Determine the (X, Y) coordinate at the center of the cell enclosing the given text.  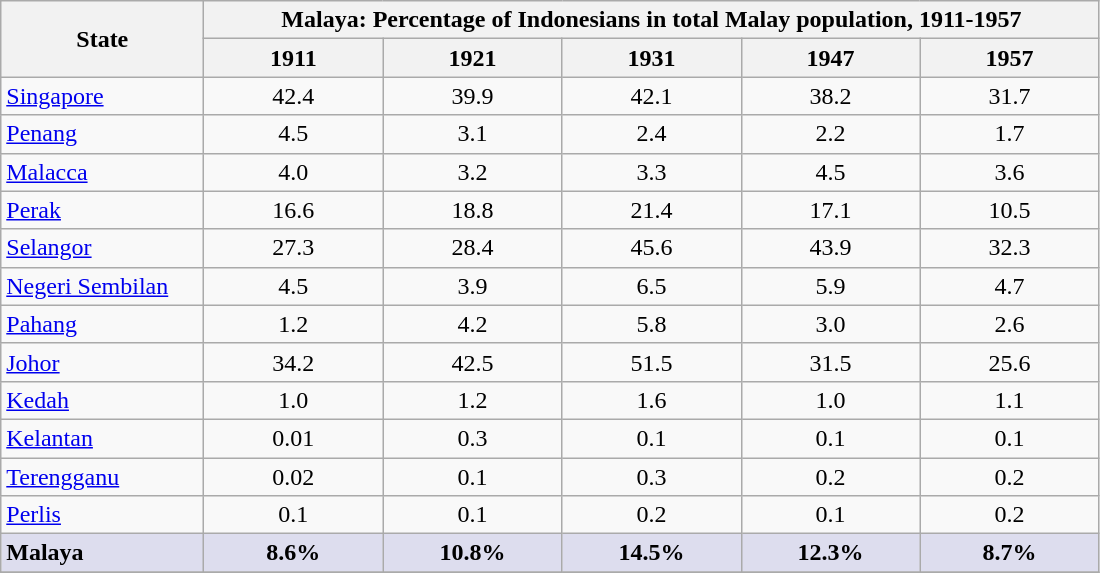
4.0 (294, 172)
3.3 (652, 172)
Penang (102, 134)
Johor (102, 362)
27.3 (294, 248)
12.3% (830, 553)
25.6 (1010, 362)
Kelantan (102, 438)
3.6 (1010, 172)
17.1 (830, 210)
31.5 (830, 362)
38.2 (830, 96)
10.8% (472, 553)
43.9 (830, 248)
32.3 (1010, 248)
2.6 (1010, 324)
6.5 (652, 286)
28.4 (472, 248)
10.5 (1010, 210)
1947 (830, 58)
Perlis (102, 515)
Perak (102, 210)
1.6 (652, 400)
5.8 (652, 324)
3.9 (472, 286)
4.2 (472, 324)
Malaya (102, 553)
3.2 (472, 172)
16.6 (294, 210)
18.8 (472, 210)
14.5% (652, 553)
Terengganu (102, 477)
0.01 (294, 438)
51.5 (652, 362)
Malacca (102, 172)
Kedah (102, 400)
5.9 (830, 286)
21.4 (652, 210)
1.1 (1010, 400)
39.9 (472, 96)
Selangor (102, 248)
1957 (1010, 58)
1911 (294, 58)
Pahang (102, 324)
8.6% (294, 553)
1921 (472, 58)
Malaya: Percentage of Indonesians in total Malay population, 1911-1957 (652, 20)
0.02 (294, 477)
1931 (652, 58)
4.7 (1010, 286)
45.6 (652, 248)
3.0 (830, 324)
42.5 (472, 362)
2.4 (652, 134)
42.1 (652, 96)
8.7% (1010, 553)
Negeri Sembilan (102, 286)
34.2 (294, 362)
3.1 (472, 134)
42.4 (294, 96)
2.2 (830, 134)
31.7 (1010, 96)
State (102, 39)
1.7 (1010, 134)
Singapore (102, 96)
